Pinpoint the cell where the given text exists, returning its (x, y) midpoint coordinate. 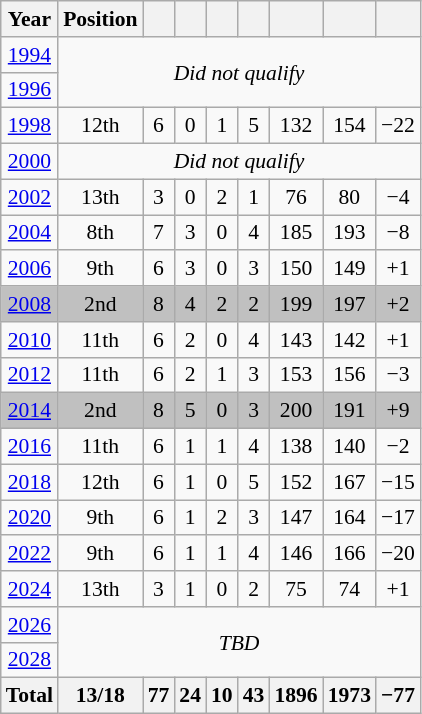
2024 (30, 589)
149 (350, 269)
1994 (30, 55)
−8 (398, 233)
143 (296, 340)
74 (350, 589)
Position (100, 19)
138 (296, 447)
199 (296, 304)
−15 (398, 482)
2012 (30, 375)
2008 (30, 304)
77 (159, 696)
13/18 (100, 696)
−4 (398, 197)
2022 (30, 554)
140 (350, 447)
166 (350, 554)
1996 (30, 90)
2014 (30, 411)
153 (296, 375)
Year (30, 19)
167 (350, 482)
185 (296, 233)
TBD (239, 642)
7 (159, 233)
2026 (30, 625)
2010 (30, 340)
132 (296, 126)
154 (350, 126)
−77 (398, 696)
2000 (30, 162)
−17 (398, 518)
−2 (398, 447)
−22 (398, 126)
24 (190, 696)
156 (350, 375)
200 (296, 411)
2006 (30, 269)
75 (296, 589)
2004 (30, 233)
2028 (30, 660)
197 (350, 304)
76 (296, 197)
142 (350, 340)
1998 (30, 126)
43 (254, 696)
+9 (398, 411)
2018 (30, 482)
1973 (350, 696)
Total (30, 696)
2020 (30, 518)
−3 (398, 375)
−20 (398, 554)
146 (296, 554)
10 (222, 696)
147 (296, 518)
80 (350, 197)
193 (350, 233)
2002 (30, 197)
164 (350, 518)
1896 (296, 696)
150 (296, 269)
191 (350, 411)
152 (296, 482)
+2 (398, 304)
2016 (30, 447)
8th (100, 233)
